Capture the cell that displays the provided text and extract its (x, y) central coordinate. 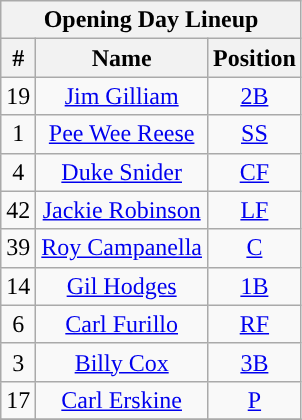
Opening Day Lineup (152, 20)
Position (255, 58)
SS (255, 134)
42 (18, 210)
Carl Furillo (122, 324)
6 (18, 324)
Billy Cox (122, 362)
Name (122, 58)
Jackie Robinson (122, 210)
14 (18, 286)
39 (18, 248)
LF (255, 210)
1 (18, 134)
4 (18, 172)
Carl Erskine (122, 400)
3B (255, 362)
17 (18, 400)
# (18, 58)
Duke Snider (122, 172)
19 (18, 96)
2B (255, 96)
P (255, 400)
RF (255, 324)
Pee Wee Reese (122, 134)
C (255, 248)
3 (18, 362)
Gil Hodges (122, 286)
1B (255, 286)
Roy Campanella (122, 248)
Jim Gilliam (122, 96)
CF (255, 172)
